For the text-containing cell, return its midpoint in (X, Y) coordinate format. 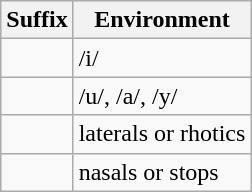
laterals or rhotics (162, 134)
Environment (162, 20)
/u/, /a/, /y/ (162, 96)
Suffix (37, 20)
/i/ (162, 58)
nasals or stops (162, 172)
